Return [x, y] of the center of cell containing provided text 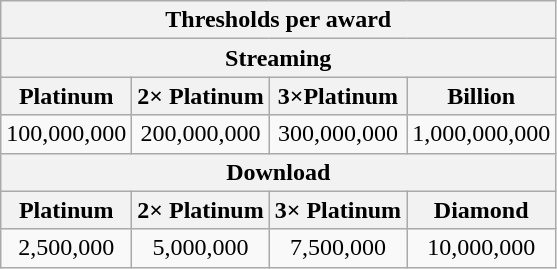
100,000,000 [66, 134]
7,500,000 [338, 248]
5,000,000 [200, 248]
Diamond [482, 210]
3× Platinum [338, 210]
1,000,000,000 [482, 134]
Download [278, 172]
Billion [482, 96]
200,000,000 [200, 134]
300,000,000 [338, 134]
2,500,000 [66, 248]
Streaming [278, 58]
Thresholds per award [278, 20]
10,000,000 [482, 248]
3×Platinum [338, 96]
